Return the (X, Y) coordinate for the center point of the cell that contains the specified text.  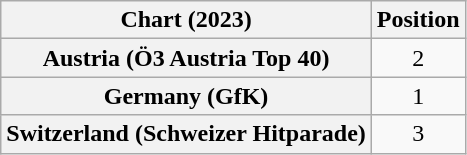
2 (418, 58)
Switzerland (Schweizer Hitparade) (186, 134)
Germany (GfK) (186, 96)
1 (418, 96)
Position (418, 20)
3 (418, 134)
Austria (Ö3 Austria Top 40) (186, 58)
Chart (2023) (186, 20)
